Provide the [X, Y] coordinate of the cell's center where the given text is located.  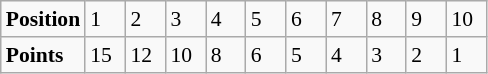
Position [43, 19]
9 [426, 19]
7 [346, 19]
15 [105, 55]
Points [43, 55]
12 [145, 55]
